Output the (X, Y) coordinate of the center of the cell containing the given text.  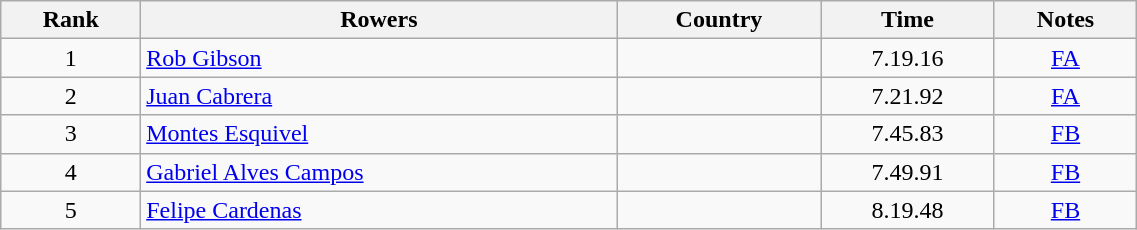
Country (719, 20)
1 (71, 58)
7.21.92 (908, 96)
Montes Esquivel (379, 134)
7.49.91 (908, 172)
Time (908, 20)
7.19.16 (908, 58)
3 (71, 134)
Notes (1066, 20)
2 (71, 96)
Felipe Cardenas (379, 210)
8.19.48 (908, 210)
Rank (71, 20)
7.45.83 (908, 134)
5 (71, 210)
Juan Cabrera (379, 96)
Rowers (379, 20)
4 (71, 172)
Rob Gibson (379, 58)
Gabriel Alves Campos (379, 172)
